Return the (x, y) coordinate for the center point of the cell that contains the specified text.  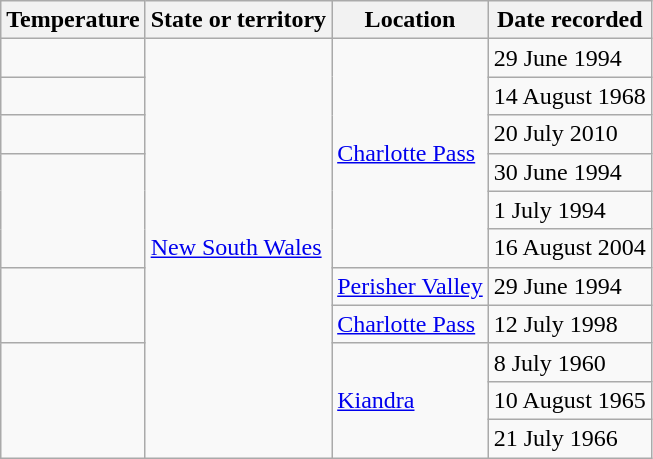
10 August 1965 (570, 400)
30 June 1994 (570, 172)
21 July 1966 (570, 438)
8 July 1960 (570, 362)
1 July 1994 (570, 210)
New South Wales (238, 248)
16 August 2004 (570, 248)
20 July 2010 (570, 134)
Temperature (73, 20)
14 August 1968 (570, 96)
12 July 1998 (570, 324)
Date recorded (570, 20)
Perisher Valley (410, 286)
Location (410, 20)
Kiandra (410, 400)
State or territory (238, 20)
